Determine the (X, Y) coordinate at the center of the cell enclosing the given text.  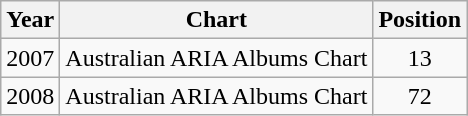
Position (420, 20)
Chart (216, 20)
2007 (30, 58)
2008 (30, 96)
13 (420, 58)
Year (30, 20)
72 (420, 96)
